Return [x, y] of the center of cell containing provided text 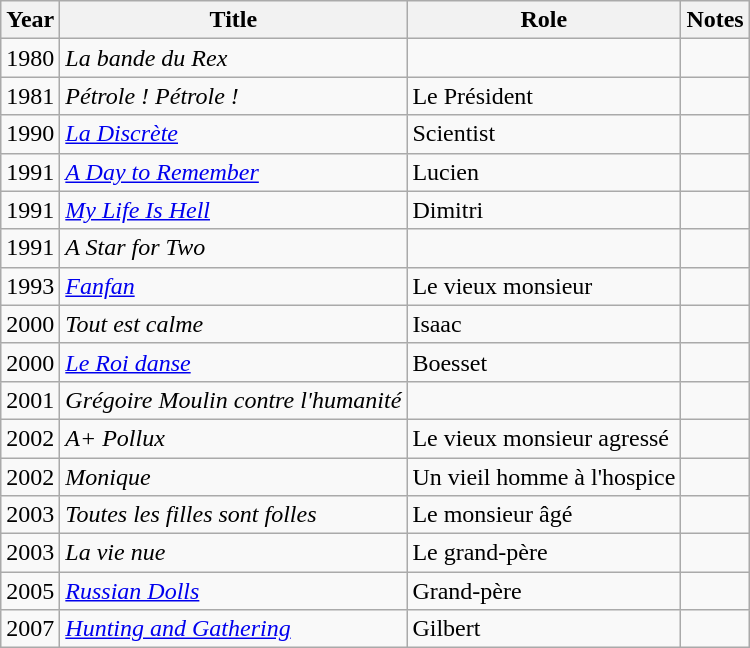
1990 [30, 134]
Lucien [544, 172]
Title [234, 20]
2005 [30, 591]
Year [30, 20]
Le grand-père [544, 553]
2007 [30, 629]
Le vieux monsieur agressé [544, 438]
Le Président [544, 96]
Boesset [544, 362]
Fanfan [234, 286]
1981 [30, 96]
A Day to Remember [234, 172]
Le Roi danse [234, 362]
A Star for Two [234, 248]
Role [544, 20]
1993 [30, 286]
Pétrole ! Pétrole ! [234, 96]
2001 [30, 400]
Toutes les filles sont folles [234, 515]
Gilbert [544, 629]
Le vieux monsieur [544, 286]
Hunting and Gathering [234, 629]
1980 [30, 58]
My Life Is Hell [234, 210]
Grégoire Moulin contre l'humanité [234, 400]
La bande du Rex [234, 58]
Isaac [544, 324]
Un vieil homme à l'hospice [544, 477]
Russian Dolls [234, 591]
Grand-père [544, 591]
Le monsieur âgé [544, 515]
A+ Pollux [234, 438]
La vie nue [234, 553]
Dimitri [544, 210]
La Discrète [234, 134]
Scientist [544, 134]
Monique [234, 477]
Tout est calme [234, 324]
Notes [715, 20]
